Detect which cell encompasses the target text, then output its [x, y] center coordinate. 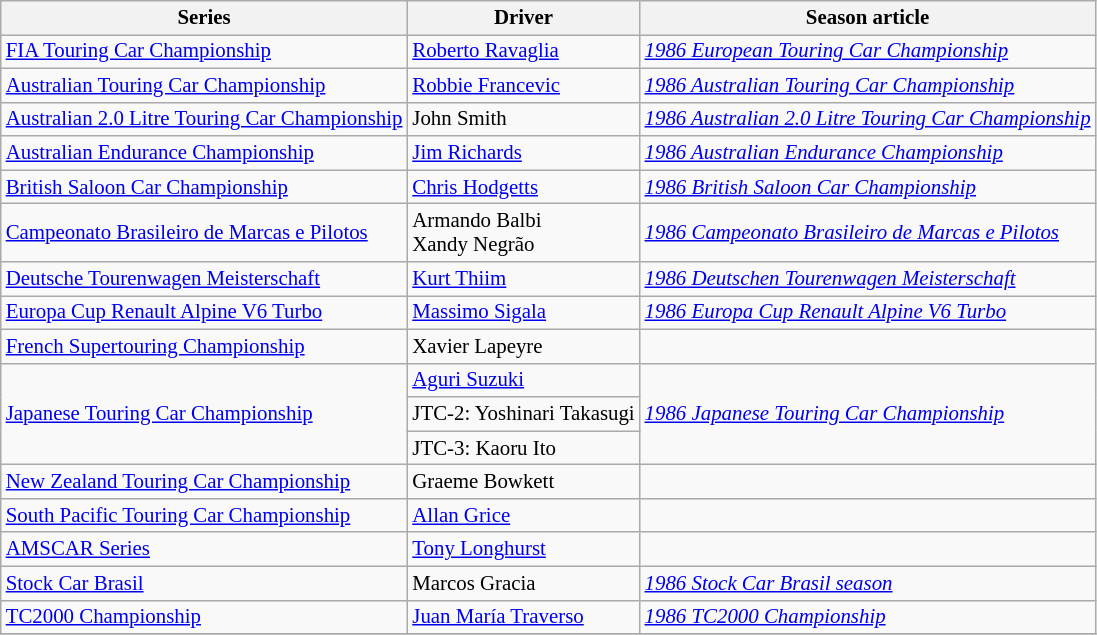
Xavier Lapeyre [523, 346]
Australian Endurance Championship [204, 153]
1986 Australian Touring Car Championship [868, 85]
AMSCAR Series [204, 549]
Chris Hodgetts [523, 187]
Japanese Touring Car Championship [204, 414]
Australian 2.0 Litre Touring Car Championship [204, 119]
New Zealand Touring Car Championship [204, 482]
Season article [868, 18]
JTC-2: Yoshinari Takasugi [523, 414]
1986 Europa Cup Renault Alpine V6 Turbo [868, 312]
Stock Car Brasil [204, 583]
Graeme Bowkett [523, 482]
Roberto Ravaglia [523, 51]
Juan María Traverso [523, 617]
1986 Japanese Touring Car Championship [868, 414]
Australian Touring Car Championship [204, 85]
1986 TC2000 Championship [868, 617]
Tony Longhurst [523, 549]
Deutsche Tourenwagen Meisterschaft [204, 279]
British Saloon Car Championship [204, 187]
Massimo Sigala [523, 312]
1986 British Saloon Car Championship [868, 187]
South Pacific Touring Car Championship [204, 515]
1986 Australian Endurance Championship [868, 153]
1986 Campeonato Brasileiro de Marcas e Pilotos [868, 233]
Driver [523, 18]
Campeonato Brasileiro de Marcas e Pilotos [204, 233]
Jim Richards [523, 153]
1986 European Touring Car Championship [868, 51]
Marcos Gracia [523, 583]
Kurt Thiim [523, 279]
Aguri Suzuki [523, 380]
1986 Australian 2.0 Litre Touring Car Championship [868, 119]
French Supertouring Championship [204, 346]
Robbie Francevic [523, 85]
Series [204, 18]
TC2000 Championship [204, 617]
1986 Deutschen Tourenwagen Meisterschaft [868, 279]
John Smith [523, 119]
Europa Cup Renault Alpine V6 Turbo [204, 312]
Allan Grice [523, 515]
FIA Touring Car Championship [204, 51]
Armando Balbi Xandy Negrão [523, 233]
1986 Stock Car Brasil season [868, 583]
JTC-3: Kaoru Ito [523, 448]
